Find where the given text appears and provide that cell's center as [x, y] coordinate. 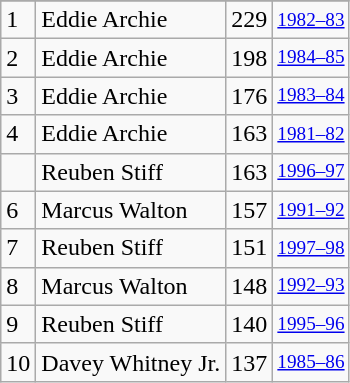
1991–92 [311, 210]
198 [250, 58]
1995–96 [311, 324]
9 [18, 324]
137 [250, 362]
1 [18, 20]
148 [250, 286]
Davey Whitney Jr. [131, 362]
1984–85 [311, 58]
140 [250, 324]
1983–84 [311, 96]
1996–97 [311, 172]
1982–83 [311, 20]
3 [18, 96]
4 [18, 134]
1992–93 [311, 286]
1997–98 [311, 248]
10 [18, 362]
151 [250, 248]
1981–82 [311, 134]
157 [250, 210]
7 [18, 248]
229 [250, 20]
1985–86 [311, 362]
2 [18, 58]
176 [250, 96]
6 [18, 210]
8 [18, 286]
